Determine the (X, Y) coordinate at the center of the cell enclosing the given text.  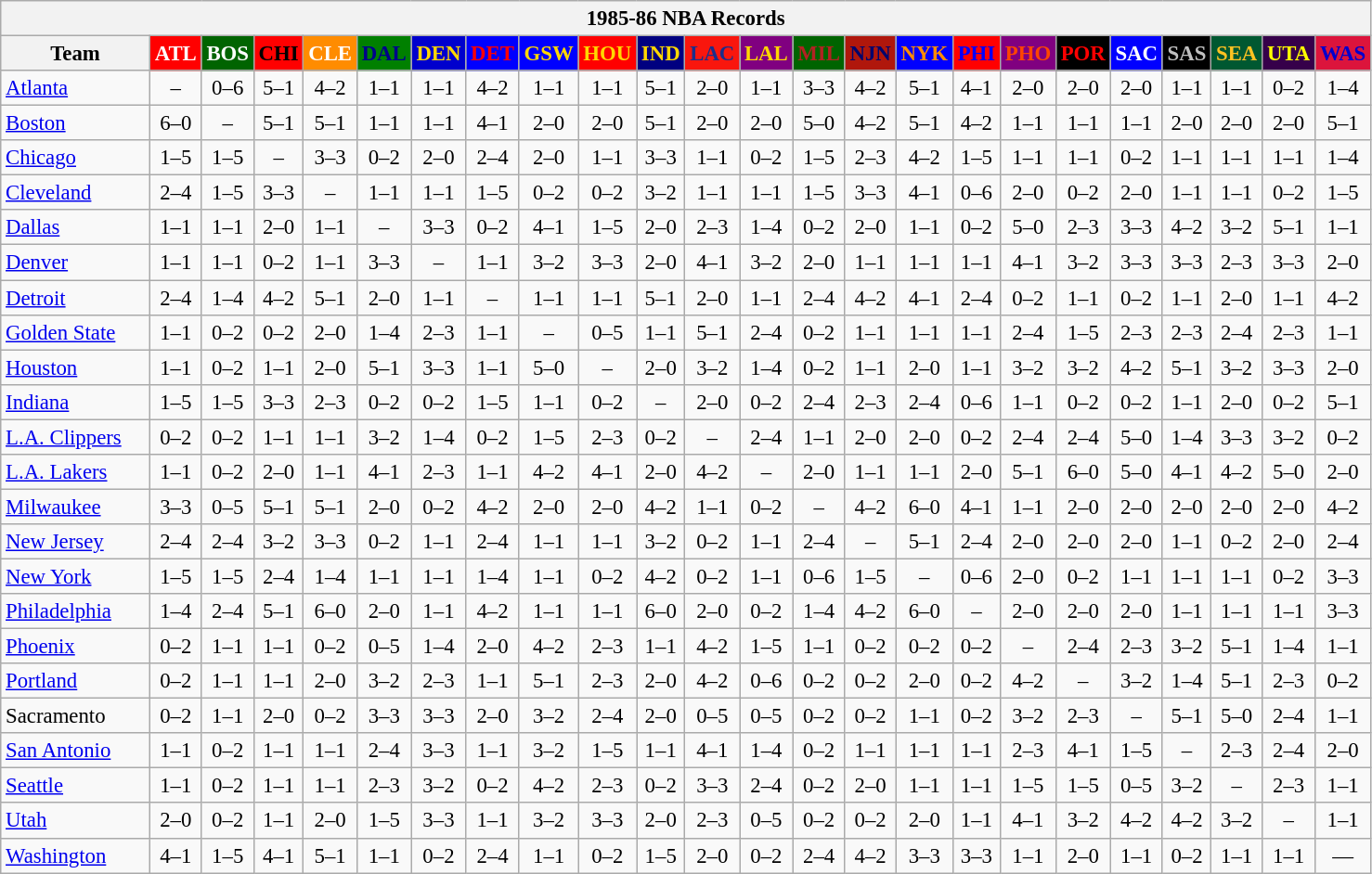
LAC (713, 54)
Team (76, 54)
SEA (1236, 54)
Chicago (76, 158)
DET (492, 54)
Sacramento (76, 716)
HOU (607, 54)
Denver (76, 263)
Washington (76, 855)
Atlanta (76, 88)
POR (1082, 54)
GSW (549, 54)
SAC (1136, 54)
Seattle (76, 786)
Houston (76, 367)
Philadelphia (76, 611)
UTA (1288, 54)
IND (661, 54)
SAS (1186, 54)
DAL (384, 54)
Phoenix (76, 647)
— (1343, 855)
PHI (977, 54)
CLE (330, 54)
L.A. Lakers (76, 472)
New York (76, 576)
Dallas (76, 227)
NJN (871, 54)
San Antonio (76, 751)
Portland (76, 681)
Cleveland (76, 193)
PHO (1028, 54)
ATL (175, 54)
LAL (767, 54)
MIL (819, 54)
Detroit (76, 298)
Indiana (76, 402)
NYK (925, 54)
L.A. Clippers (76, 437)
WAS (1343, 54)
BOS (227, 54)
CHI (278, 54)
Golden State (76, 332)
1985-86 NBA Records (686, 19)
Milwaukee (76, 507)
New Jersey (76, 542)
Boston (76, 123)
Utah (76, 821)
DEN (438, 54)
